Locate the cell with the specified text and output its (x, y) center coordinate. 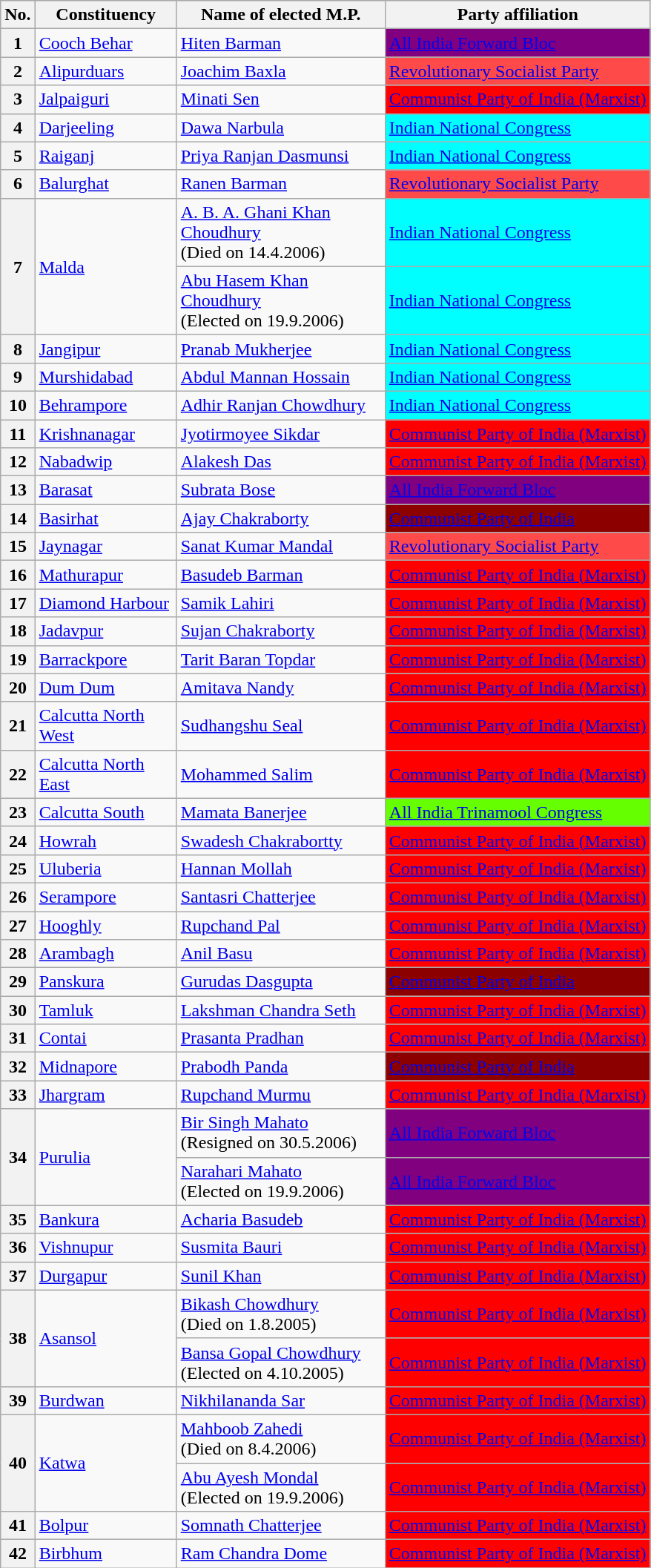
Bansa Gopal Chowdhury(Elected on 4.10.2005) (280, 1362)
Rupchand Pal (280, 925)
Tamluk (105, 1010)
Gurudas Dasgupta (280, 982)
21 (18, 725)
Hiten Barman (280, 43)
Purulia (105, 1157)
Krishnanagar (105, 434)
15 (18, 547)
Sunil Khan (280, 1276)
Mamata Banerjee (280, 812)
Barrackpore (105, 659)
Jyotirmoyee Sikdar (280, 434)
Dum Dum (105, 688)
Cooch Behar (105, 43)
14 (18, 518)
17 (18, 603)
Anil Basu (280, 954)
32 (18, 1067)
Adhir Ranjan Chowdhury (280, 405)
Pranab Mukherjee (280, 349)
Party affiliation (518, 15)
Ranen Barman (280, 184)
A. B. A. Ghani Khan Choudhury(Died on 14.4.2006) (280, 232)
Rupchand Murmu (280, 1095)
41 (18, 1526)
Calcutta South (105, 812)
Calcutta North East (105, 774)
Swadesh Chakrabortty (280, 840)
22 (18, 774)
Birbhum (105, 1554)
Bikash Chowdhury(Died on 1.8.2005) (280, 1314)
Balurghat (105, 184)
4 (18, 128)
Abu Hasem Khan Choudhury(Elected on 19.9.2006) (280, 300)
Alakesh Das (280, 462)
33 (18, 1095)
11 (18, 434)
10 (18, 405)
Jadavpur (105, 631)
23 (18, 812)
Joachim Baxla (280, 71)
Mathurapur (105, 575)
Katwa (105, 1463)
Jangipur (105, 349)
7 (18, 266)
13 (18, 490)
38 (18, 1338)
16 (18, 575)
Prasanta Pradhan (280, 1038)
Raiganj (105, 156)
Abu Ayesh Mondal(Elected on 19.9.2006) (280, 1486)
Ajay Chakraborty (280, 518)
Priya Ranjan Dasmunsi (280, 156)
Constituency (105, 15)
Sujan Chakraborty (280, 631)
Howrah (105, 840)
Asansol (105, 1338)
9 (18, 377)
26 (18, 897)
Durgapur (105, 1276)
Nabadwip (105, 462)
Uluberia (105, 869)
All India Trinamool Congress (518, 812)
Arambagh (105, 954)
3 (18, 99)
25 (18, 869)
Barasat (105, 490)
Hannan Mollah (280, 869)
Amitava Nandy (280, 688)
Burdwan (105, 1400)
Midnapore (105, 1067)
Minati Sen (280, 99)
Bankura (105, 1219)
Alipurduars (105, 71)
Mahboob Zahedi(Died on 8.4.2006) (280, 1439)
Acharia Basudeb (280, 1219)
Hooghly (105, 925)
Panskura (105, 982)
35 (18, 1219)
Jalpaiguri (105, 99)
Narahari Mahato(Elected on 19.9.2006) (280, 1181)
37 (18, 1276)
Murshidabad (105, 377)
Lakshman Chandra Seth (280, 1010)
Malda (105, 266)
Subrata Bose (280, 490)
Contai (105, 1038)
19 (18, 659)
20 (18, 688)
Abdul Mannan Hossain (280, 377)
Calcutta North West (105, 725)
Behrampore (105, 405)
40 (18, 1463)
12 (18, 462)
36 (18, 1248)
18 (18, 631)
Santasri Chatterjee (280, 897)
Tarit Baran Topdar (280, 659)
Name of elected M.P. (280, 15)
Susmita Bauri (280, 1248)
6 (18, 184)
1 (18, 43)
Diamond Harbour (105, 603)
No. (18, 15)
Ram Chandra Dome (280, 1554)
Vishnupur (105, 1248)
5 (18, 156)
29 (18, 982)
30 (18, 1010)
Prabodh Panda (280, 1067)
Darjeeling (105, 128)
Nikhilananda Sar (280, 1400)
42 (18, 1554)
31 (18, 1038)
Basirhat (105, 518)
Sanat Kumar Mandal (280, 547)
Sudhangshu Seal (280, 725)
Mohammed Salim (280, 774)
27 (18, 925)
39 (18, 1400)
2 (18, 71)
34 (18, 1157)
8 (18, 349)
24 (18, 840)
Jhargram (105, 1095)
Samik Lahiri (280, 603)
Dawa Narbula (280, 128)
Serampore (105, 897)
Basudeb Barman (280, 575)
Bolpur (105, 1526)
28 (18, 954)
Bir Singh Mahato(Resigned on 30.5.2006) (280, 1133)
Jaynagar (105, 547)
Somnath Chatterjee (280, 1526)
